Locate the cell with the specified text and output its (X, Y) center coordinate. 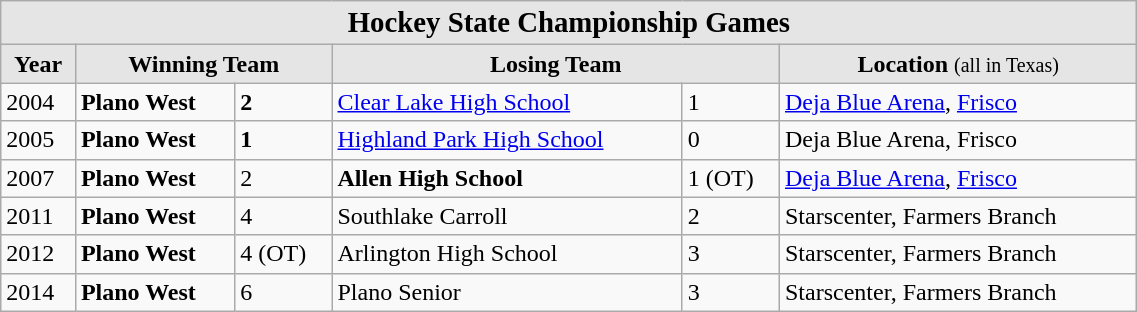
Arlington High School (507, 254)
6 (284, 292)
4 (284, 216)
Plano Senior (507, 292)
Allen High School (507, 178)
2004 (38, 102)
Winning Team (204, 64)
4 (OT) (284, 254)
Losing Team (556, 64)
2012 (38, 254)
Highland Park High School (507, 140)
2007 (38, 178)
2014 (38, 292)
Clear Lake High School (507, 102)
1 (OT) (730, 178)
2005 (38, 140)
0 (730, 140)
Southlake Carroll (507, 216)
Location (all in Texas) (958, 64)
2011 (38, 216)
Hockey State Championship Games (569, 23)
Year (38, 64)
